Provide the (x, y) coordinate of the cell's center where the given text is located.  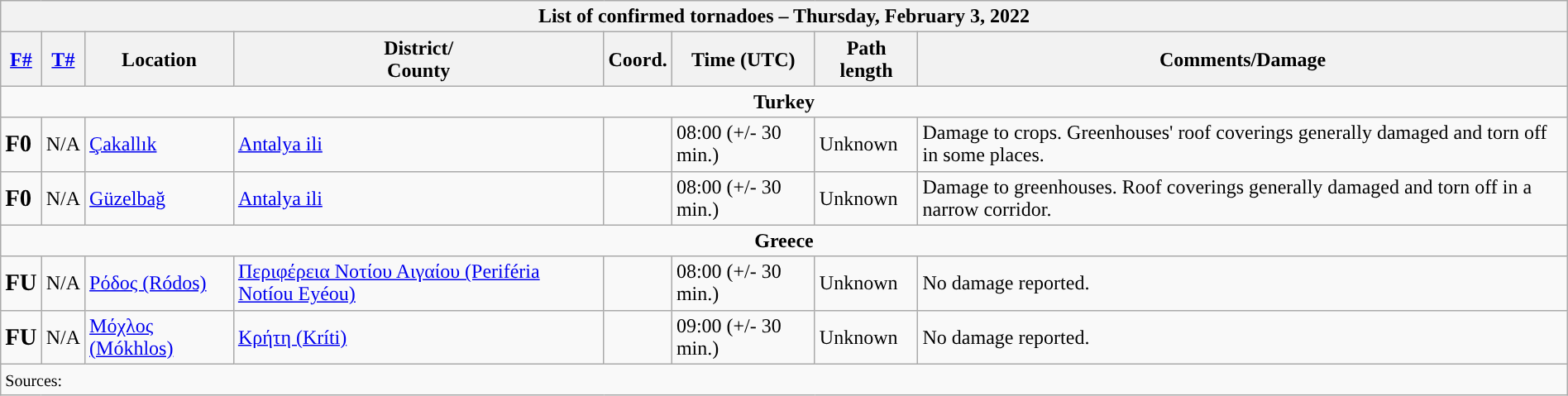
Περιφέρεια Νοτίου Αιγαίου (Periféria Notíou Eyéou) (418, 283)
List of confirmed tornadoes – Thursday, February 3, 2022 (784, 17)
Sources: (784, 379)
Güzelbağ (160, 198)
Coord. (638, 60)
Location (160, 60)
F# (22, 60)
Ρόδος (Ródos) (160, 283)
Damage to crops. Greenhouses' roof coverings generally damaged and torn off in some places. (1242, 144)
Çakallık (160, 144)
Κρήτη (Kríti) (418, 337)
Greece (784, 241)
Turkey (784, 102)
09:00 (+/- 30 min.) (743, 337)
Μόχλος (Mókhlos) (160, 337)
Comments/Damage (1242, 60)
T# (63, 60)
Damage to greenhouses. Roof coverings generally damaged and torn off in a narrow corridor. (1242, 198)
District/County (418, 60)
Path length (867, 60)
Time (UTC) (743, 60)
